Return the [x, y] coordinate for the center point of the cell that contains the specified text.  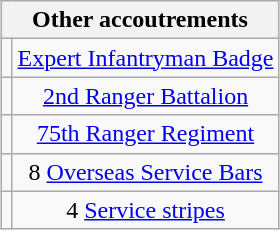
4 Service stripes [146, 210]
Expert Infantryman Badge [146, 58]
2nd Ranger Battalion [146, 96]
8 Overseas Service Bars [146, 172]
Other accoutrements [140, 20]
75th Ranger Regiment [146, 134]
